Detect which cell encompasses the target text, then output its (X, Y) center coordinate. 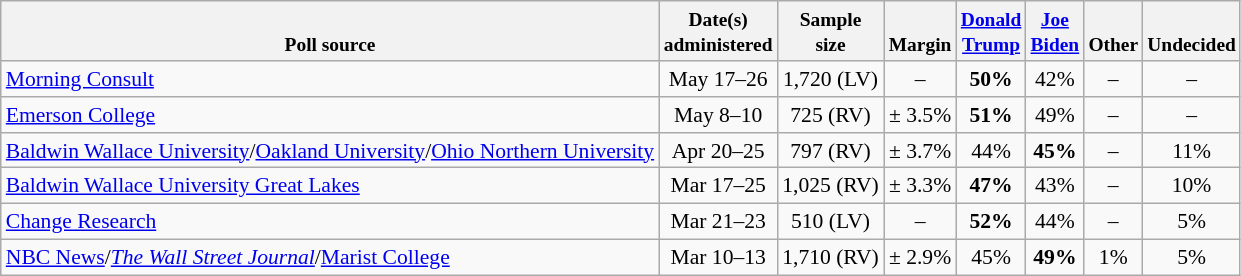
1,025 (RV) (830, 186)
510 (LV) (830, 222)
Undecided (1192, 31)
51% (991, 115)
JoeBiden (1055, 31)
Margin (920, 31)
Emerson College (330, 115)
Other (1114, 31)
Poll source (330, 31)
Baldwin Wallace University Great Lakes (330, 186)
Mar 17–25 (718, 186)
797 (RV) (830, 151)
± 3.3% (920, 186)
Change Research (330, 222)
50% (991, 79)
May 17–26 (718, 79)
725 (RV) (830, 115)
47% (991, 186)
Baldwin Wallace University/Oakland University/Ohio Northern University (330, 151)
52% (991, 222)
± 2.9% (920, 258)
± 3.5% (920, 115)
10% (1192, 186)
± 3.7% (920, 151)
Samplesize (830, 31)
1% (1114, 258)
Morning Consult (330, 79)
1,710 (RV) (830, 258)
NBC News/The Wall Street Journal/Marist College (330, 258)
1,720 (LV) (830, 79)
DonaldTrump (991, 31)
42% (1055, 79)
Mar 21–23 (718, 222)
May 8–10 (718, 115)
Date(s)administered (718, 31)
Apr 20–25 (718, 151)
Mar 10–13 (718, 258)
43% (1055, 186)
11% (1192, 151)
